Detect which cell encompasses the target text, then output its (X, Y) center coordinate. 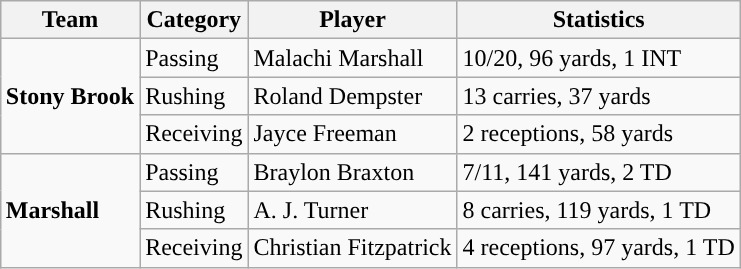
Braylon Braxton (352, 172)
Stony Brook (70, 96)
Marshall (70, 210)
Statistics (598, 20)
4 receptions, 97 yards, 1 TD (598, 248)
A. J. Turner (352, 210)
Team (70, 20)
8 carries, 119 yards, 1 TD (598, 210)
13 carries, 37 yards (598, 96)
Player (352, 20)
Category (194, 20)
2 receptions, 58 yards (598, 134)
Christian Fitzpatrick (352, 248)
Jayce Freeman (352, 134)
Roland Dempster (352, 96)
10/20, 96 yards, 1 INT (598, 58)
7/11, 141 yards, 2 TD (598, 172)
Malachi Marshall (352, 58)
